Return the (x, y) coordinate for the center point of the cell that contains the specified text.  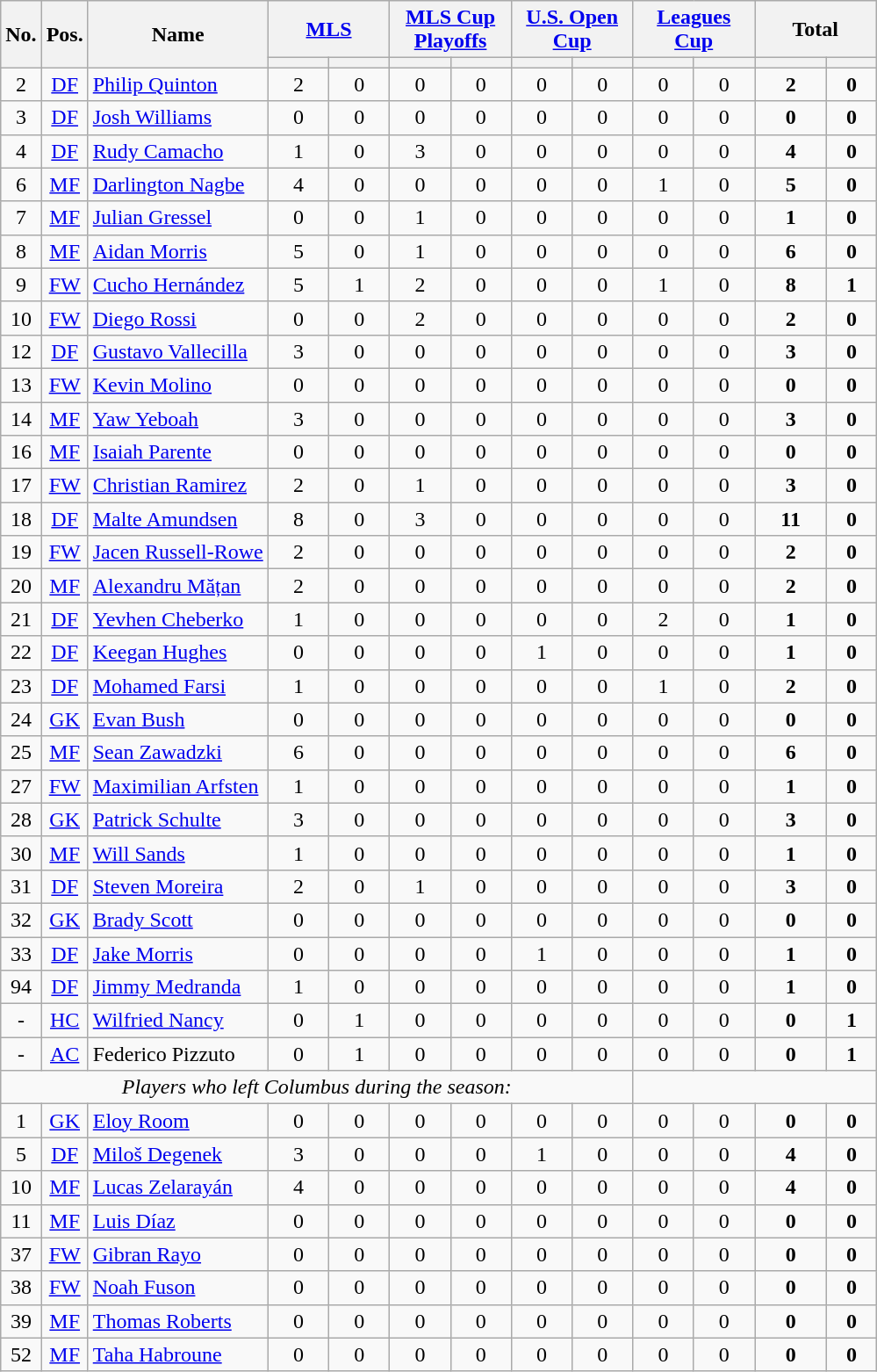
Aidan Morris (177, 251)
Alexandru Mățan (177, 586)
AC (65, 1054)
18 (21, 519)
Taha Habroune (177, 1354)
No. (21, 34)
7 (21, 218)
17 (21, 486)
Darlington Nagbe (177, 184)
32 (21, 920)
Mohamed Farsi (177, 686)
HC (65, 1021)
Julian Gressel (177, 218)
28 (21, 820)
Eloy Room (177, 1121)
27 (21, 786)
U.S. Open Cup (572, 30)
22 (21, 653)
Christian Ramirez (177, 486)
Josh Williams (177, 118)
Noah Fuson (177, 1288)
31 (21, 886)
Brady Scott (177, 920)
Total (816, 30)
Will Sands (177, 853)
Jimmy Medranda (177, 987)
Kevin Molino (177, 385)
39 (21, 1321)
Name (177, 34)
Maximilian Arfsten (177, 786)
Cucho Hernández (177, 285)
Gibran Rayo (177, 1254)
Yevhen Cheberko (177, 619)
Patrick Schulte (177, 820)
Rudy Camacho (177, 151)
38 (21, 1288)
30 (21, 853)
94 (21, 987)
Evan Bush (177, 719)
Keegan Hughes (177, 653)
Jacen Russell-Rowe (177, 552)
Steven Moreira (177, 886)
MLS Cup Playoffs (451, 30)
13 (21, 385)
Isaiah Parente (177, 452)
19 (21, 552)
Philip Quinton (177, 84)
52 (21, 1354)
Jake Morris (177, 953)
Sean Zawadzki (177, 753)
33 (21, 953)
Diego Rossi (177, 318)
37 (21, 1254)
14 (21, 419)
12 (21, 351)
Players who left Columbus during the season: (317, 1087)
Wilfried Nancy (177, 1021)
Lucas Zelarayán (177, 1188)
21 (21, 619)
Luis Díaz (177, 1221)
Thomas Roberts (177, 1321)
Federico Pizzuto (177, 1054)
Malte Amundsen (177, 519)
16 (21, 452)
Pos. (65, 34)
Miloš Degenek (177, 1154)
20 (21, 586)
Leagues Cup (694, 30)
23 (21, 686)
MLS (328, 30)
Yaw Yeboah (177, 419)
25 (21, 753)
24 (21, 719)
9 (21, 285)
Gustavo Vallecilla (177, 351)
